Return [X, Y] of the center of cell containing provided text 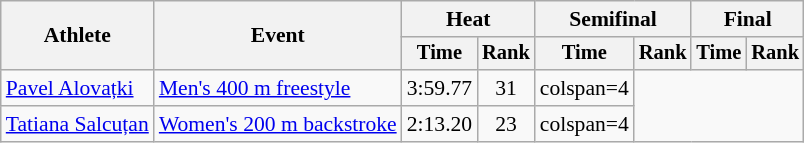
2:13.20 [440, 124]
Tatiana Salcuțan [78, 124]
Women's 200 m backstroke [278, 124]
Men's 400 m freestyle [278, 88]
23 [506, 124]
Athlete [78, 36]
Heat [468, 19]
3:59.77 [440, 88]
31 [506, 88]
Semifinal [614, 19]
Final [747, 19]
Pavel Alovațki [78, 88]
Event [278, 36]
